Find where the given text appears and provide that cell's center as (x, y) coordinate. 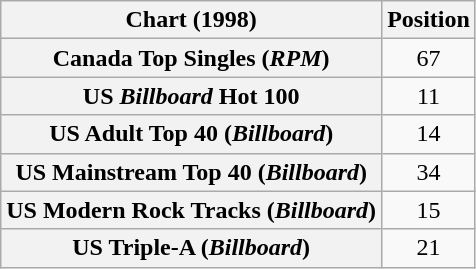
US Modern Rock Tracks (Billboard) (192, 210)
US Billboard Hot 100 (192, 96)
14 (429, 134)
Canada Top Singles (RPM) (192, 58)
US Triple-A (Billboard) (192, 248)
Chart (1998) (192, 20)
21 (429, 248)
Position (429, 20)
US Adult Top 40 (Billboard) (192, 134)
US Mainstream Top 40 (Billboard) (192, 172)
34 (429, 172)
67 (429, 58)
11 (429, 96)
15 (429, 210)
